Return [x, y] of the center of cell containing provided text 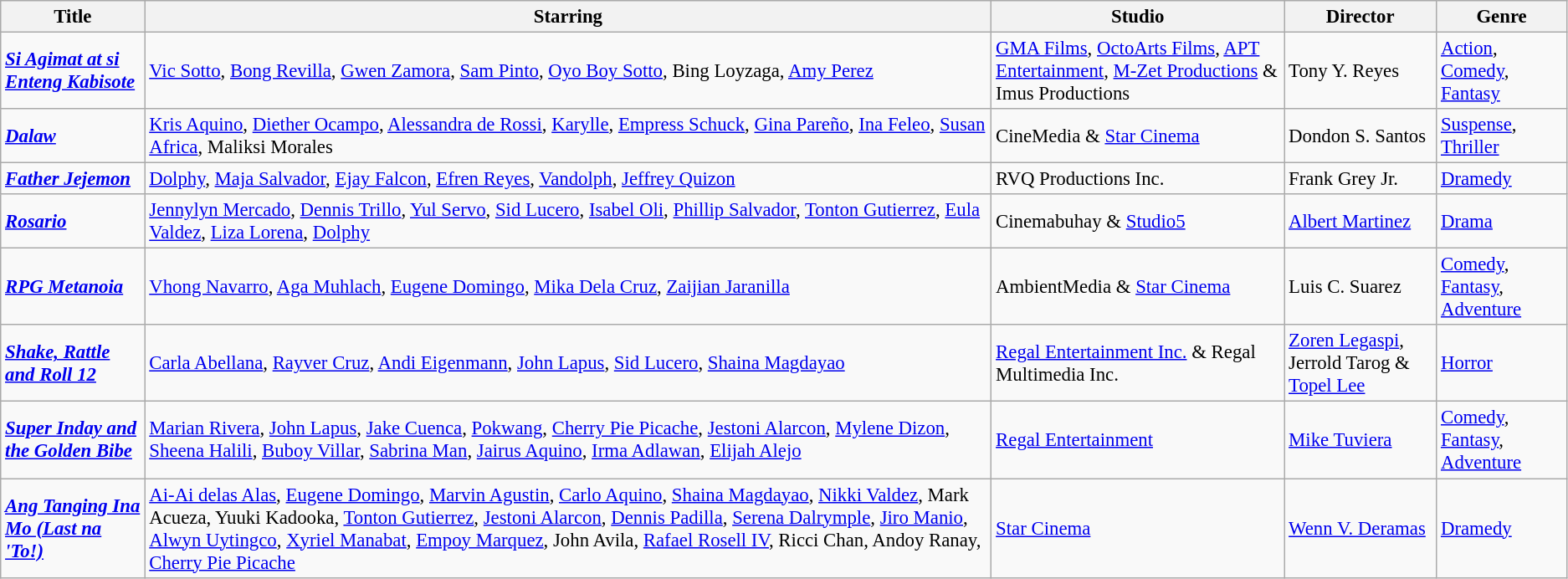
Rosario [73, 221]
Wenn V. Deramas [1360, 529]
Drama [1502, 221]
CineMedia & Star Cinema [1138, 136]
Frank Grey Jr. [1360, 179]
Regal Entertainment Inc. & Regal Multimedia Inc. [1138, 363]
Suspense, Thriller [1502, 136]
Star Cinema [1138, 529]
Tony Y. Reyes [1360, 71]
Si Agimat at si Enteng Kabisote [73, 71]
Jennylyn Mercado, Dennis Trillo, Yul Servo, Sid Lucero, Isabel Oli, Phillip Salvador, Tonton Gutierrez, Eula Valdez, Liza Lorena, Dolphy [568, 221]
Cinemabuhay & Studio5 [1138, 221]
Luis C. Suarez [1360, 287]
Director [1360, 17]
Mike Tuviera [1360, 440]
Shake, Rattle and Roll 12 [73, 363]
Starring [568, 17]
Dolphy, Maja Salvador, Ejay Falcon, Efren Reyes, Vandolph, Jeffrey Quizon [568, 179]
Dondon S. Santos [1360, 136]
Vic Sotto, Bong Revilla, Gwen Zamora, Sam Pinto, Oyo Boy Sotto, Bing Loyzaga, Amy Perez [568, 71]
AmbientMedia & Star Cinema [1138, 287]
Genre [1502, 17]
Vhong Navarro, Aga Muhlach, Eugene Domingo, Mika Dela Cruz, Zaijian Jaranilla [568, 287]
Super Inday and the Golden Bibe [73, 440]
Title [73, 17]
GMA Films, OctoArts Films, APT Entertainment, M-Zet Productions & Imus Productions [1138, 71]
Carla Abellana, Rayver Cruz, Andi Eigenmann, John Lapus, Sid Lucero, Shaina Magdayao [568, 363]
Studio [1138, 17]
RPG Metanoia [73, 287]
Albert Martinez [1360, 221]
Dalaw [73, 136]
Father Jejemon [73, 179]
Regal Entertainment [1138, 440]
Horror [1502, 363]
RVQ Productions Inc. [1138, 179]
Kris Aquino, Diether Ocampo, Alessandra de Rossi, Karylle, Empress Schuck, Gina Pareño, Ina Feleo, Susan Africa, Maliksi Morales [568, 136]
Action, Comedy, Fantasy [1502, 71]
Ang Tanging Ina Mo (Last na 'To!) [73, 529]
Zoren Legaspi, Jerrold Tarog & Topel Lee [1360, 363]
